Identify which cell holds the provided text, then report its (X, Y) central coordinate. 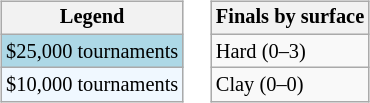
Finals by surface (290, 18)
Legend (92, 18)
Hard (0–3) (290, 51)
Clay (0–0) (290, 85)
$10,000 tournaments (92, 85)
$25,000 tournaments (92, 51)
